From the cell containing the given text, extract its center point as (x, y) coordinate. 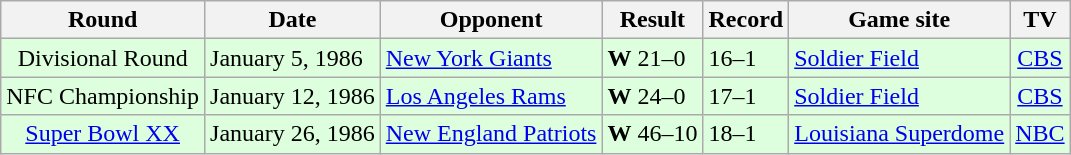
Result (652, 20)
TV (1040, 20)
W 46–10 (652, 134)
Louisiana Superdome (900, 134)
Date (293, 20)
Divisional Round (103, 58)
Record (746, 20)
Los Angeles Rams (491, 96)
Opponent (491, 20)
Super Bowl XX (103, 134)
NFC Championship (103, 96)
January 26, 1986 (293, 134)
New England Patriots (491, 134)
January 12, 1986 (293, 96)
17–1 (746, 96)
W 21–0 (652, 58)
16–1 (746, 58)
NBC (1040, 134)
New York Giants (491, 58)
Round (103, 20)
W 24–0 (652, 96)
18–1 (746, 134)
January 5, 1986 (293, 58)
Game site (900, 20)
